From the cell containing the given text, extract its center point as [x, y] coordinate. 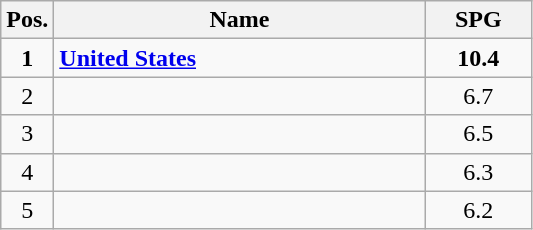
6.7 [478, 96]
1 [28, 58]
10.4 [478, 58]
6.3 [478, 172]
4 [28, 172]
5 [28, 210]
United States [240, 58]
Pos. [28, 20]
Name [240, 20]
6.5 [478, 134]
3 [28, 134]
6.2 [478, 210]
SPG [478, 20]
2 [28, 96]
